Capture the cell that displays the provided text and extract its (X, Y) central coordinate. 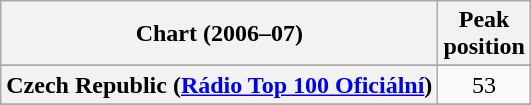
Czech Republic (Rádio Top 100 Oficiální) (220, 85)
Peakposition (484, 34)
53 (484, 85)
Chart (2006–07) (220, 34)
